Return (x, y) of the center of cell containing provided text 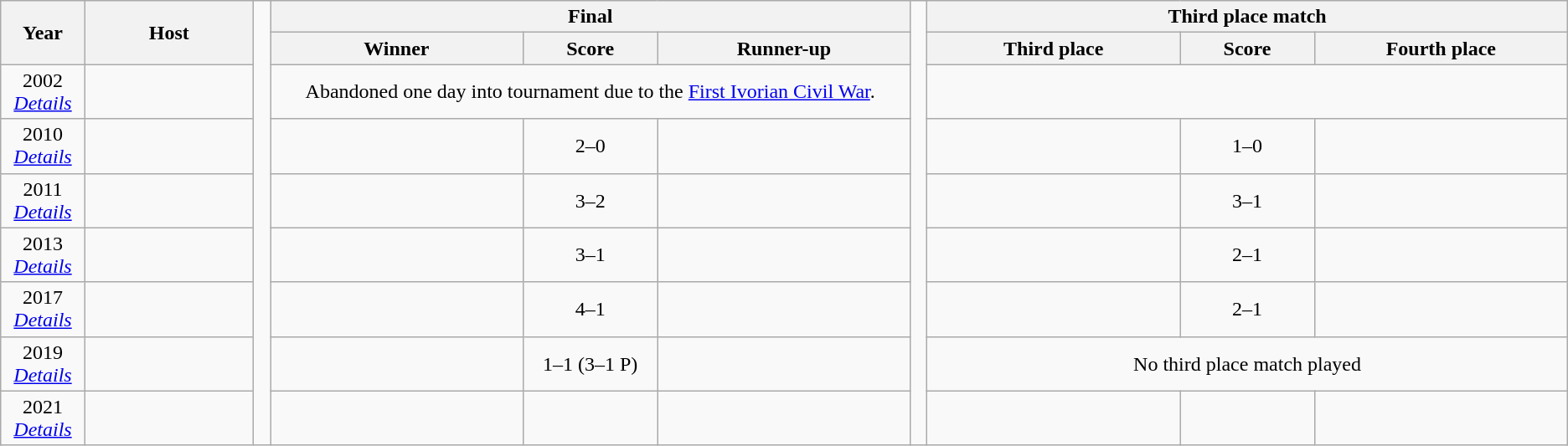
Third place match (1247, 17)
2–0 (590, 146)
Fourth place (1441, 49)
2010Details (44, 146)
1–0 (1248, 146)
1–1 (3–1 P) (590, 363)
Abandoned one day into tournament due to the First Ivorian Civil War. (591, 92)
Runner-up (784, 49)
2021Details (44, 418)
2011Details (44, 201)
2017Details (44, 310)
Year (44, 33)
3–2 (590, 201)
2019Details (44, 363)
Winner (397, 49)
4–1 (590, 310)
Host (169, 33)
No third place match played (1247, 363)
Final (591, 17)
2013Details (44, 254)
Third place (1054, 49)
2002Details (44, 92)
